Detect which cell encompasses the target text, then output its (X, Y) center coordinate. 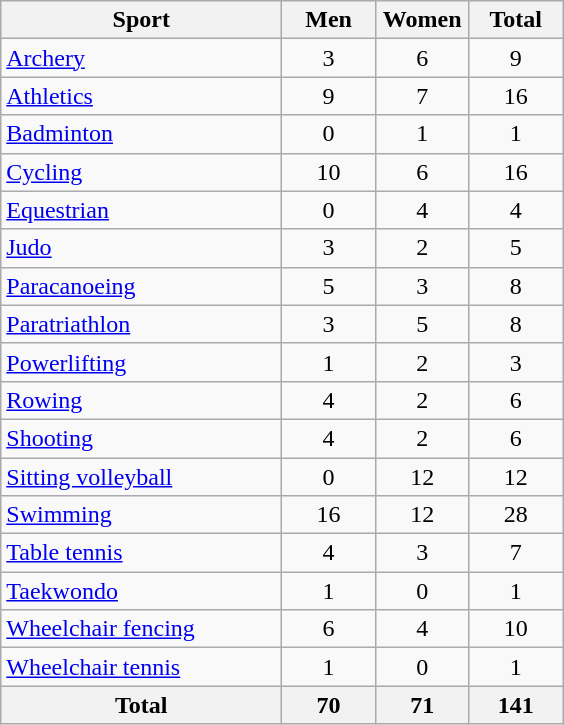
Sport (142, 20)
Wheelchair fencing (142, 629)
Taekwondo (142, 591)
Rowing (142, 400)
Cycling (142, 172)
71 (422, 705)
Table tennis (142, 553)
Women (422, 20)
Athletics (142, 96)
Men (329, 20)
Powerlifting (142, 362)
Shooting (142, 438)
Archery (142, 58)
141 (516, 705)
Swimming (142, 515)
Badminton (142, 134)
70 (329, 705)
Paratriathlon (142, 324)
Sitting volleyball (142, 477)
Equestrian (142, 210)
Paracanoeing (142, 286)
Wheelchair tennis (142, 667)
Judo (142, 248)
28 (516, 515)
